For the text-containing cell, return its midpoint in [x, y] coordinate format. 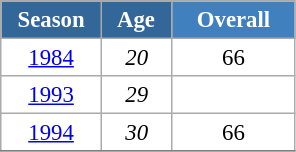
20 [136, 58]
1984 [52, 58]
29 [136, 95]
Overall [234, 20]
30 [136, 133]
1994 [52, 133]
Season [52, 20]
Age [136, 20]
1993 [52, 95]
